Pinpoint the cell where the given text exists, returning its (X, Y) midpoint coordinate. 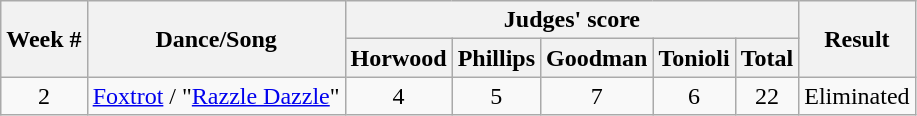
Goodman (597, 58)
Foxtrot / "Razzle Dazzle" (216, 96)
Dance/Song (216, 39)
Eliminated (857, 96)
4 (398, 96)
Phillips (496, 58)
6 (694, 96)
7 (597, 96)
Tonioli (694, 58)
22 (767, 96)
Horwood (398, 58)
Result (857, 39)
Week # (44, 39)
Judges' score (572, 20)
Total (767, 58)
5 (496, 96)
2 (44, 96)
